Find where the given text appears and provide that cell's center as (X, Y) coordinate. 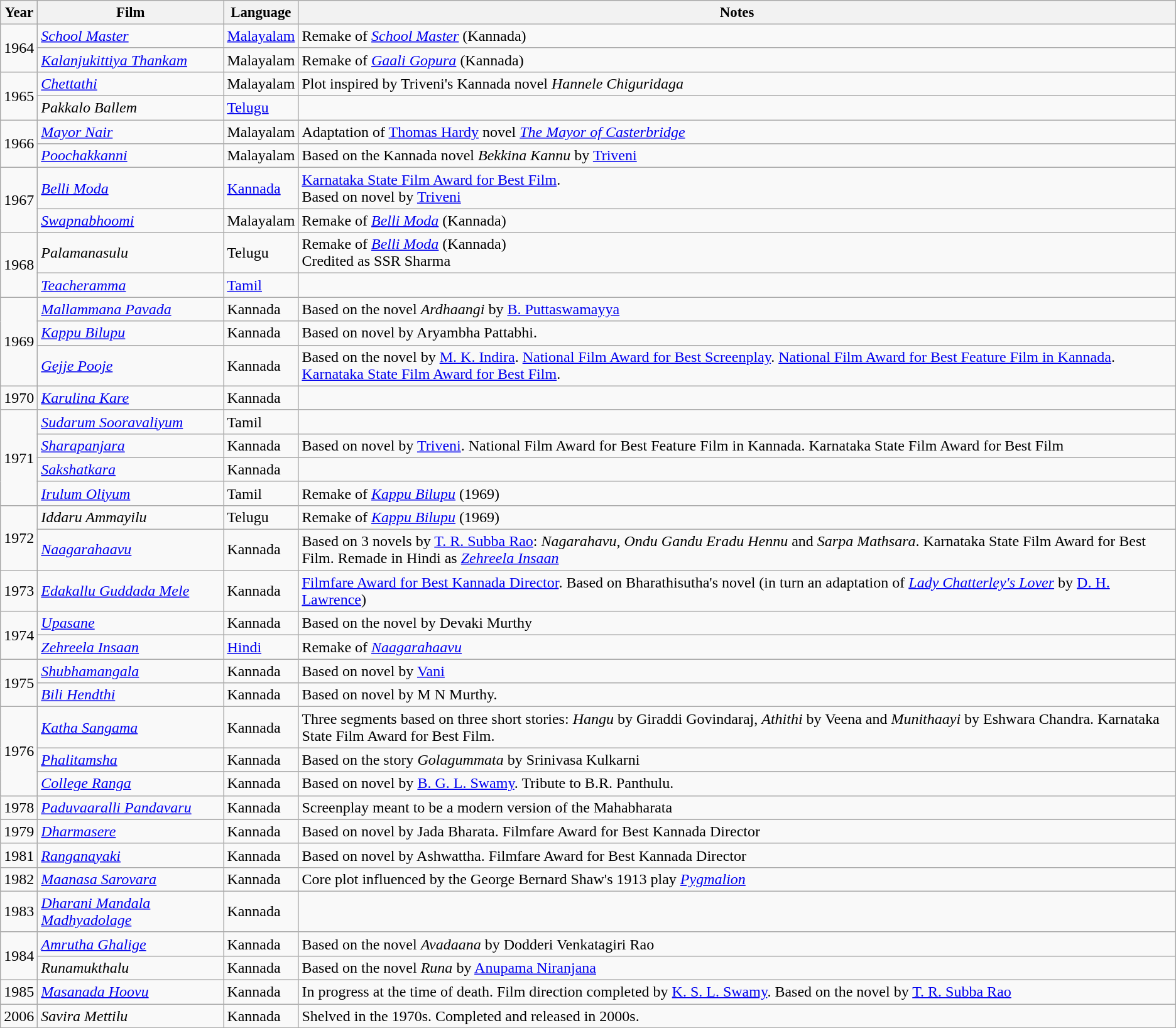
Edakallu Guddada Mele (131, 591)
Paduvaaralli Pandavaru (131, 807)
Remake of School Master (Kannada) (737, 36)
Year (19, 13)
Film (131, 13)
1973 (19, 591)
Based on the novel Runa by Anupama Niranjana (737, 968)
Adaptation of Thomas Hardy novel The Mayor of Casterbridge (737, 132)
Zehreela Insaan (131, 647)
Based on novel by Triveni. National Film Award for Best Feature Film in Kannada. Karnataka State Film Award for Best Film (737, 446)
Palamanasulu (131, 253)
1975 (19, 683)
Iddaru Ammayilu (131, 517)
Hindi (261, 647)
Dharmasere (131, 831)
Shelved in the 1970s. Completed and released in 2000s. (737, 1016)
Kalanjukittiya Thankam (131, 60)
School Master (131, 36)
Remake of Gaali Gopura (Kannada) (737, 60)
1984 (19, 956)
Bili Hendthi (131, 695)
Based on the novel Ardhaangi by B. Puttaswamayya (737, 309)
Shubhamangala (131, 671)
Belli Moda (131, 189)
1965 (19, 96)
Remake of Belli Moda (Kannada) (737, 221)
Based on novel by M N Murthy. (737, 695)
Based on the novel Avadaana by Dodderi Venkatagiri Rao (737, 944)
Karnataka State Film Award for Best Film.Based on novel by Triveni (737, 189)
1971 (19, 457)
1979 (19, 831)
1972 (19, 538)
Phalitamsha (131, 760)
Ranganayaki (131, 855)
Masanada Hoovu (131, 992)
Based on the Kannada novel Bekkina Kannu by Triveni (737, 156)
Mayor Nair (131, 132)
Naagarahaavu (131, 550)
Based on the story Golagummata by Srinivasa Kulkarni (737, 760)
1976 (19, 752)
Katha Sangama (131, 728)
Filmfare Award for Best Kannada Director. Based on Bharathisutha's novel (in turn an adaptation of Lady Chatterley's Lover by D. H. Lawrence) (737, 591)
1982 (19, 879)
Sakshatkara (131, 469)
Karulina Kare (131, 398)
Remake of Belli Moda (Kannada) Credited as SSR Sharma (737, 253)
Mallammana Pavada (131, 309)
Remake of Naagarahaavu (737, 647)
1969 (19, 342)
Irulum Oliyum (131, 493)
Core plot influenced by the George Bernard Shaw's 1913 play Pygmalion (737, 879)
Sudarum Sooravaliyum (131, 422)
1978 (19, 807)
Maanasa Sarovara (131, 879)
Based on novel by Jada Bharata. Filmfare Award for Best Kannada Director (737, 831)
Teacheramma (131, 285)
Sharapanjara (131, 446)
1985 (19, 992)
Notes (737, 13)
Plot inspired by Triveni's Kannada novel Hannele Chiguridaga (737, 84)
1966 (19, 144)
1970 (19, 398)
In progress at the time of death. Film direction completed by K. S. L. Swamy. Based on the novel by T. R. Subba Rao (737, 992)
Gejje Pooje (131, 366)
1968 (19, 265)
Pakkalo Ballem (131, 108)
Amrutha Ghalige (131, 944)
Based on novel by Vani (737, 671)
1983 (19, 911)
College Ranga (131, 784)
Based on novel by B. G. L. Swamy. Tribute to B.R. Panthulu. (737, 784)
Dharani Mandala Madhyadolage (131, 911)
Language (261, 13)
Poochakkanni (131, 156)
Based on novel by Ashwattha. Filmfare Award for Best Kannada Director (737, 855)
Upasane (131, 623)
1964 (19, 48)
Runamukthalu (131, 968)
Screenplay meant to be a modern version of the Mahabharata (737, 807)
Based on the novel by Devaki Murthy (737, 623)
2006 (19, 1016)
Based on novel by Aryambha Pattabhi. (737, 333)
Chettathi (131, 84)
1967 (19, 200)
Kappu Bilupu (131, 333)
1974 (19, 635)
1981 (19, 855)
Swapnabhoomi (131, 221)
Savira Mettilu (131, 1016)
